Return the [x, y] coordinate for the center point of the cell that contains the specified text.  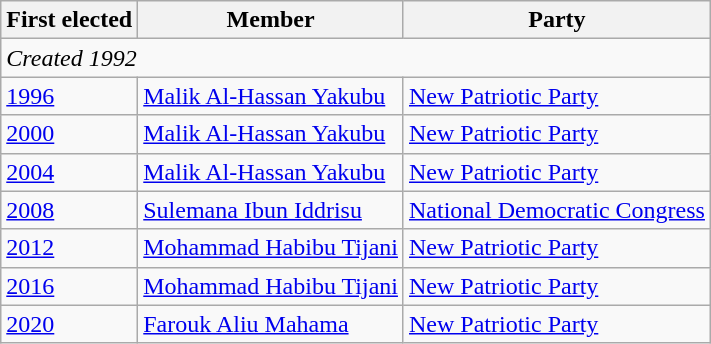
National Democratic Congress [556, 210]
Sulemana Ibun Iddrisu [271, 210]
1996 [70, 96]
Created 1992 [356, 58]
2012 [70, 248]
2004 [70, 172]
First elected [70, 20]
2008 [70, 210]
Member [271, 20]
Party [556, 20]
2016 [70, 286]
2020 [70, 324]
Farouk Aliu Mahama [271, 324]
2000 [70, 134]
